Return the (x, y) coordinate for the center point of the cell that contains the specified text.  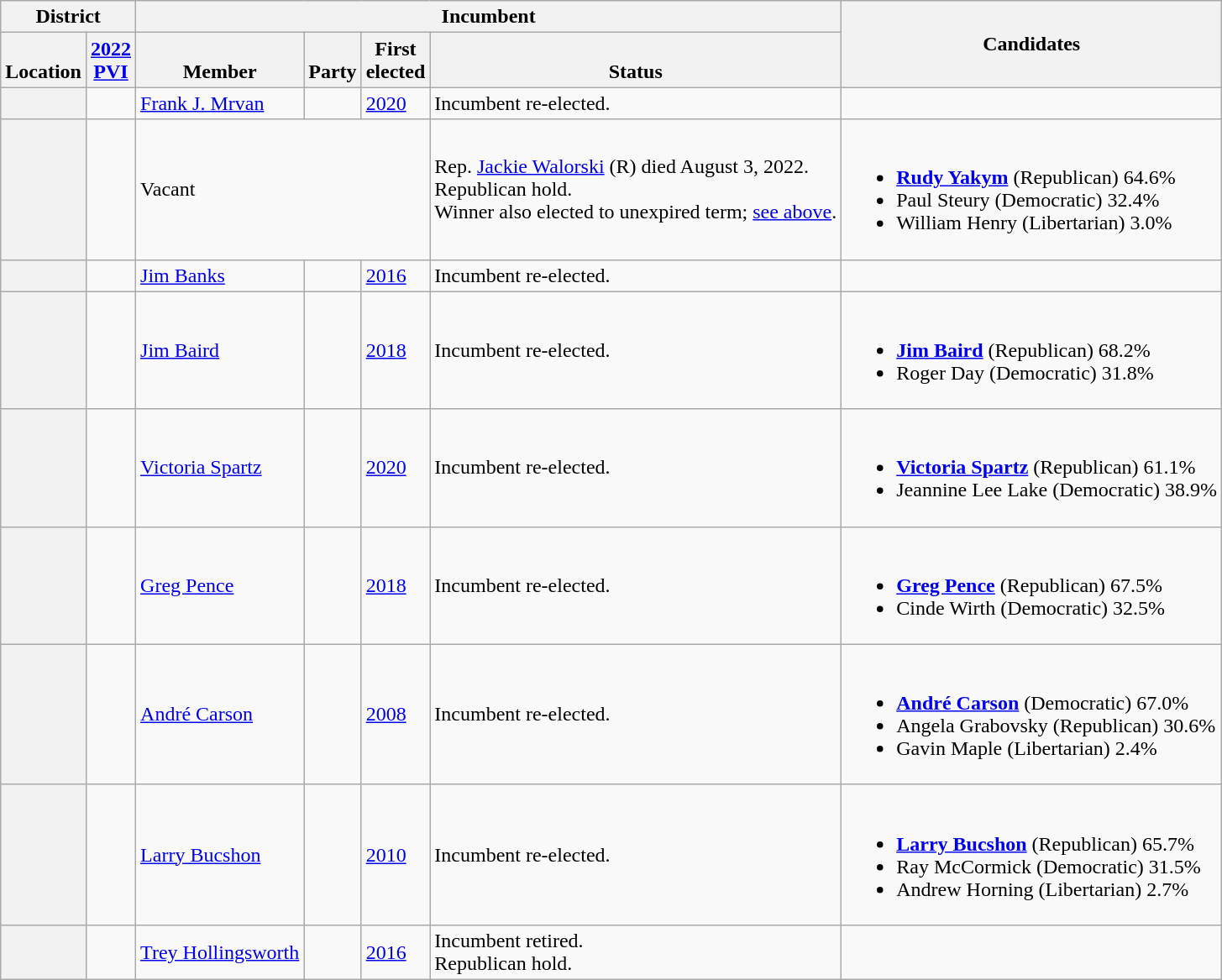
Status (636, 60)
Frank J. Mrvan (220, 103)
Larry Bucshon (Republican) 65.7%Ray McCormick (Democratic) 31.5%Andrew Horning (Libertarian) 2.7% (1031, 855)
Incumbent (489, 17)
Vacant (283, 190)
Victoria Spartz (Republican) 61.1%Jeannine Lee Lake (Democratic) 38.9% (1031, 468)
Trey Hollingsworth (220, 952)
Party (333, 60)
Firstelected (396, 60)
Jim Baird (Republican) 68.2%Roger Day (Democratic) 31.8% (1031, 350)
Jim Banks (220, 275)
Larry Bucshon (220, 855)
District (69, 17)
Rep. Jackie Walorski (R) died August 3, 2022.Republican hold.Winner also elected to unexpired term; see above. (636, 190)
2008 (396, 714)
Rudy Yakym (Republican) 64.6%Paul Steury (Democratic) 32.4%William Henry (Libertarian) 3.0% (1031, 190)
Greg Pence (Republican) 67.5%Cinde Wirth (Democratic) 32.5% (1031, 585)
2010 (396, 855)
Location (44, 60)
Jim Baird (220, 350)
Victoria Spartz (220, 468)
Member (220, 60)
Candidates (1031, 44)
Incumbent retired.Republican hold. (636, 952)
Greg Pence (220, 585)
André Carson (220, 714)
2022PVI (111, 60)
André Carson (Democratic) 67.0%Angela Grabovsky (Republican) 30.6%Gavin Maple (Libertarian) 2.4% (1031, 714)
